Pinpoint the cell where the given text exists, returning its [x, y] midpoint coordinate. 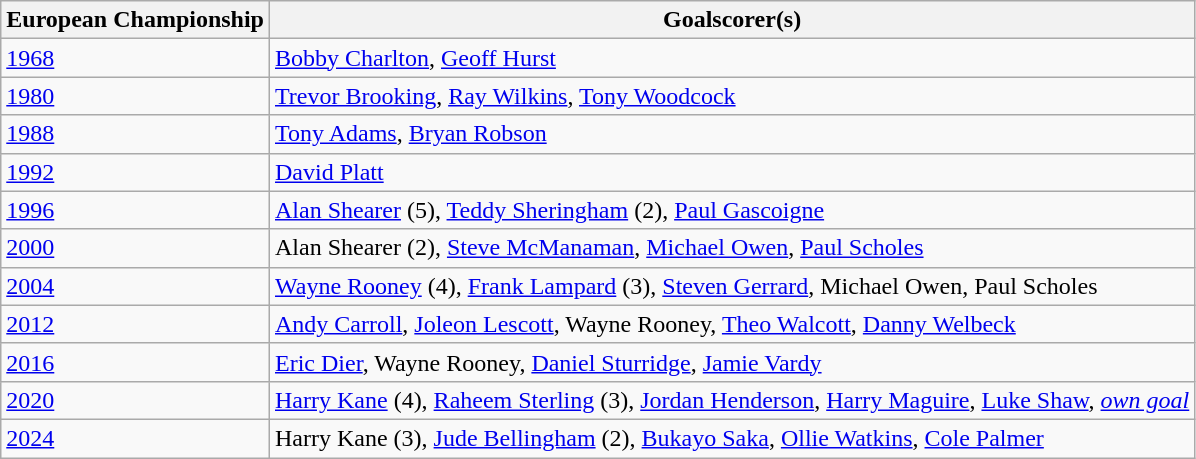
1980 [136, 96]
1988 [136, 134]
2020 [136, 400]
Eric Dier, Wayne Rooney, Daniel Sturridge, Jamie Vardy [732, 362]
2004 [136, 286]
2000 [136, 248]
Andy Carroll, Joleon Lescott, Wayne Rooney, Theo Walcott, Danny Welbeck [732, 324]
1992 [136, 172]
2012 [136, 324]
Tony Adams, Bryan Robson [732, 134]
1968 [136, 58]
Harry Kane (3), Jude Bellingham (2), Bukayo Saka, Ollie Watkins, Cole Palmer [732, 438]
Wayne Rooney (4), Frank Lampard (3), Steven Gerrard, Michael Owen, Paul Scholes [732, 286]
Harry Kane (4), Raheem Sterling (3), Jordan Henderson, Harry Maguire, Luke Shaw, own goal [732, 400]
Bobby Charlton, Geoff Hurst [732, 58]
1996 [136, 210]
David Platt [732, 172]
Trevor Brooking, Ray Wilkins, Tony Woodcock [732, 96]
2024 [136, 438]
European Championship [136, 20]
Alan Shearer (5), Teddy Sheringham (2), Paul Gascoigne [732, 210]
Alan Shearer (2), Steve McManaman, Michael Owen, Paul Scholes [732, 248]
2016 [136, 362]
Goalscorer(s) [732, 20]
